Determine the (x, y) coordinate at the center of the cell enclosing the given text.  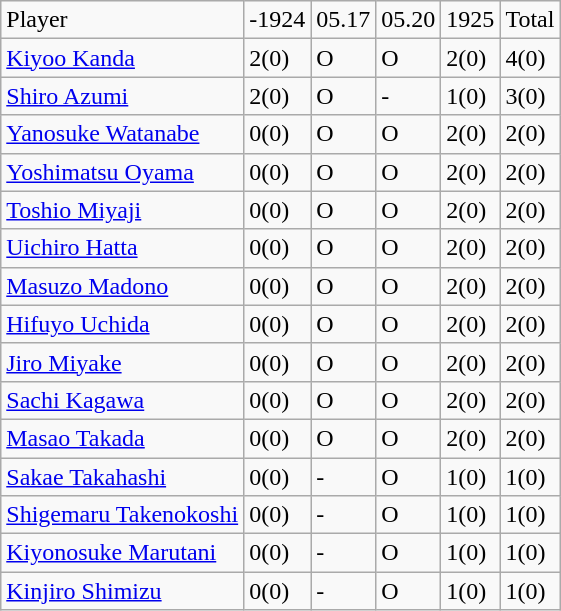
-1924 (278, 20)
Yoshimatsu Oyama (122, 172)
Shigemaru Takenokoshi (122, 515)
Kiyonosuke Marutani (122, 553)
Sachi Kagawa (122, 400)
05.17 (344, 20)
Kiyoo Kanda (122, 58)
Hifuyo Uchida (122, 324)
Sakae Takahashi (122, 477)
1925 (470, 20)
05.20 (408, 20)
Kinjiro Shimizu (122, 591)
3(0) (530, 96)
Jiro Miyake (122, 362)
4(0) (530, 58)
Masao Takada (122, 438)
Player (122, 20)
Uichiro Hatta (122, 248)
Shiro Azumi (122, 96)
Masuzo Madono (122, 286)
Yanosuke Watanabe (122, 134)
Toshio Miyaji (122, 210)
Total (530, 20)
